Provide the (X, Y) coordinate of the cell's center where the given text is located.  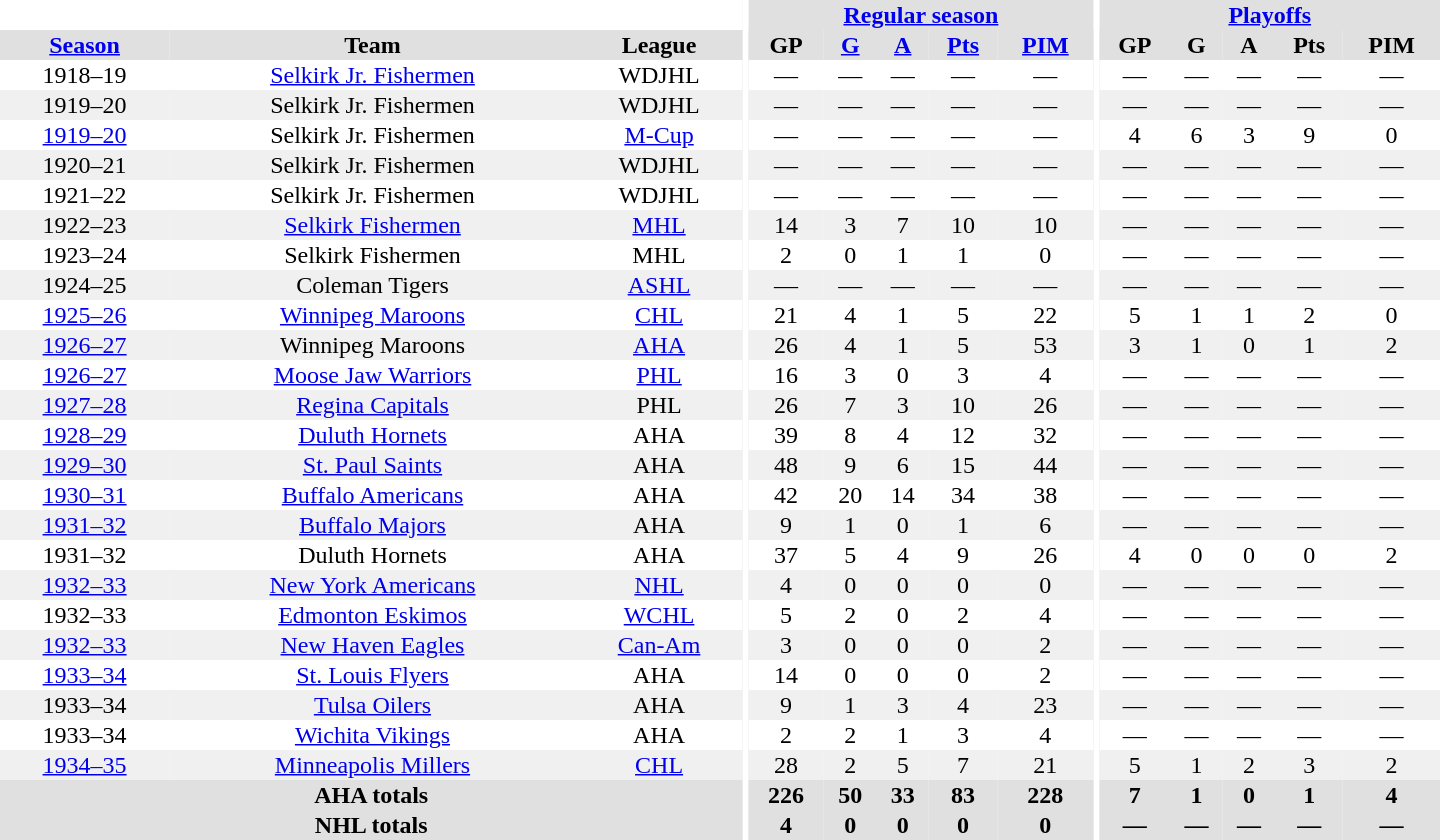
Regina Capitals (372, 405)
15 (963, 465)
1922–23 (84, 225)
Team (372, 45)
1920–21 (84, 165)
1918–19 (84, 75)
Coleman Tigers (372, 285)
23 (1046, 705)
St. Paul Saints (372, 465)
M-Cup (660, 135)
50 (850, 795)
83 (963, 795)
Minneapolis Millers (372, 765)
1921–22 (84, 195)
33 (903, 795)
Tulsa Oilers (372, 705)
New Haven Eagles (372, 645)
1924–25 (84, 285)
Buffalo Majors (372, 525)
1927–28 (84, 405)
1930–31 (84, 495)
Regular season (920, 15)
New York Americans (372, 585)
League (660, 45)
39 (786, 435)
8 (850, 435)
AHA totals (371, 795)
1934–35 (84, 765)
WCHL (660, 615)
Wichita Vikings (372, 735)
Playoffs (1270, 15)
St. Louis Flyers (372, 675)
Can-Am (660, 645)
1925–26 (84, 315)
NHL totals (371, 825)
42 (786, 495)
38 (1046, 495)
28 (786, 765)
1928–29 (84, 435)
44 (1046, 465)
22 (1046, 315)
226 (786, 795)
20 (850, 495)
12 (963, 435)
32 (1046, 435)
48 (786, 465)
ASHL (660, 285)
Edmonton Eskimos (372, 615)
Buffalo Americans (372, 495)
NHL (660, 585)
228 (1046, 795)
34 (963, 495)
Season (84, 45)
37 (786, 555)
1923–24 (84, 255)
Moose Jaw Warriors (372, 375)
53 (1046, 345)
16 (786, 375)
1929–30 (84, 465)
